Provide the [X, Y] coordinate of the cell's center where the given text is located.  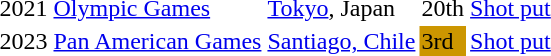
3rd [443, 41]
Santiago, Chile [342, 41]
Pan American Games [158, 41]
